Output the (X, Y) coordinate of the center of the cell containing the given text.  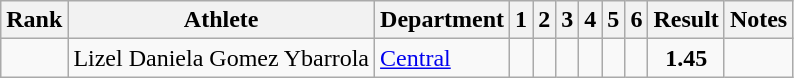
4 (590, 20)
Central (442, 58)
Department (442, 20)
5 (614, 20)
Rank (34, 20)
Athlete (222, 20)
1 (522, 20)
3 (568, 20)
2 (544, 20)
1.45 (686, 58)
6 (636, 20)
Notes (758, 20)
Lizel Daniela Gomez Ybarrola (222, 58)
Result (686, 20)
